Scan for the cell matching the given text and deliver its [x, y] coordinate at center. 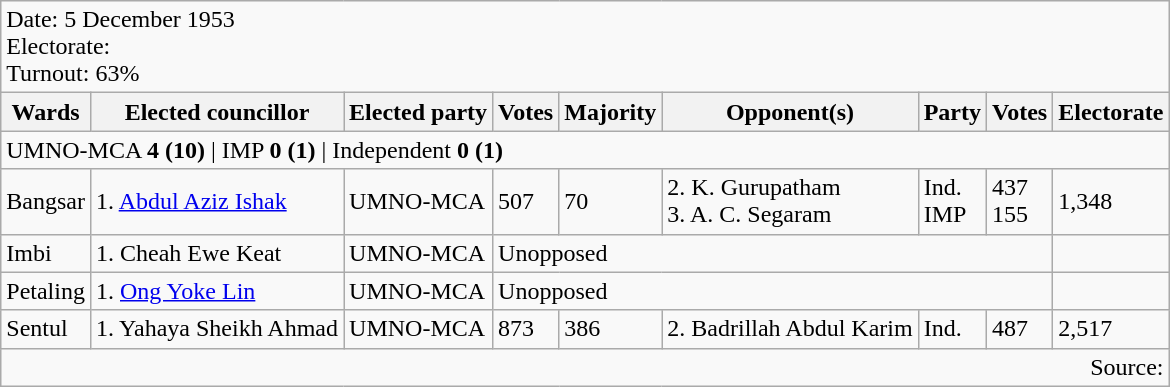
487 [1020, 329]
Opponent(s) [790, 112]
1. Ong Yoke Lin [216, 291]
Ind.IMP [952, 202]
Date: 5 December 1953Electorate: Turnout: 63% [585, 47]
1,348 [1111, 202]
Elected party [418, 112]
Ind. [952, 329]
Imbi [46, 253]
UMNO-MCA 4 (10) | IMP 0 (1) | Independent 0 (1) [585, 150]
Majority [610, 112]
Sentul [46, 329]
507 [526, 202]
873 [526, 329]
Petaling [46, 291]
Elected councillor [216, 112]
Party [952, 112]
Electorate [1111, 112]
Bangsar [46, 202]
1. Abdul Aziz Ishak [216, 202]
1. Yahaya Sheikh Ahmad [216, 329]
Source: [585, 367]
437155 [1020, 202]
2. Badrillah Abdul Karim [790, 329]
1. Cheah Ewe Keat [216, 253]
70 [610, 202]
386 [610, 329]
Wards [46, 112]
2. K. Gurupatham3. A. C. Segaram [790, 202]
2,517 [1111, 329]
